Identify which cell holds the provided text, then report its (X, Y) central coordinate. 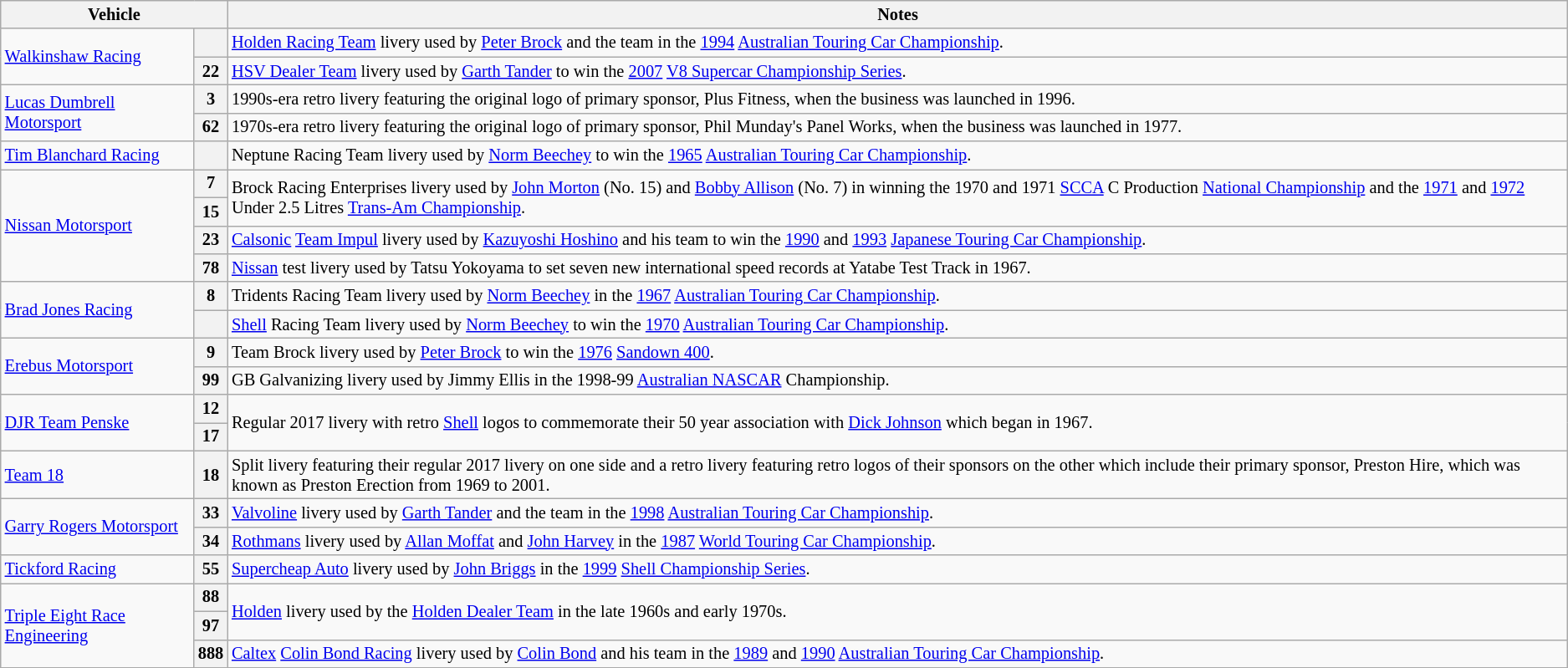
8 (211, 296)
Nissan Motorsport (97, 226)
GB Galvanizing livery used by Jimmy Ellis in the 1998-99 Australian NASCAR Championship. (898, 380)
88 (211, 597)
Erebus Motorsport (97, 366)
1990s-era retro livery featuring the original logo of primary sponsor, Plus Fitness, when the business was launched in 1996. (898, 99)
Tridents Racing Team livery used by Norm Beechey in the 1967 Australian Touring Car Championship. (898, 296)
Vehicle (114, 14)
Shell Racing Team livery used by Norm Beechey to win the 1970 Australian Touring Car Championship. (898, 324)
Supercheap Auto livery used by John Briggs in the 1999 Shell Championship Series. (898, 569)
Holden Racing Team livery used by Peter Brock and the team in the 1994 Australian Touring Car Championship. (898, 43)
18 (211, 475)
Valvoline livery used by Garth Tander and the team in the 1998 Australian Touring Car Championship. (898, 512)
888 (211, 654)
55 (211, 569)
Notes (898, 14)
Regular 2017 livery with retro Shell logos to commemorate their 50 year association with Dick Johnson which began in 1967. (898, 423)
Holden livery used by the Holden Dealer Team in the late 1960s and early 1970s. (898, 610)
Triple Eight Race Engineering (97, 625)
97 (211, 625)
HSV Dealer Team livery used by Garth Tander to win the 2007 V8 Supercar Championship Series. (898, 71)
7 (211, 183)
33 (211, 512)
23 (211, 240)
Nissan test livery used by Tatsu Yokoyama to set seven new international speed records at Yatabe Test Track in 1967. (898, 268)
99 (211, 380)
Walkinshaw Racing (97, 57)
Brad Jones Racing (97, 309)
Lucas Dumbrell Motorsport (97, 112)
Caltex Colin Bond Racing livery used by Colin Bond and his team in the 1989 and 1990 Australian Touring Car Championship. (898, 654)
78 (211, 268)
15 (211, 212)
Neptune Racing Team livery used by Norm Beechey to win the 1965 Australian Touring Car Championship. (898, 156)
Tickford Racing (97, 569)
9 (211, 352)
62 (211, 127)
Garry Rogers Motorsport (97, 527)
17 (211, 436)
3 (211, 99)
12 (211, 409)
Team Brock livery used by Peter Brock to win the 1976 Sandown 400. (898, 352)
Team 18 (97, 475)
Calsonic Team Impul livery used by Kazuyoshi Hoshino and his team to win the 1990 and 1993 Japanese Touring Car Championship. (898, 240)
DJR Team Penske (97, 423)
34 (211, 541)
1970s-era retro livery featuring the original logo of primary sponsor, Phil Munday's Panel Works, when the business was launched in 1977. (898, 127)
22 (211, 71)
Tim Blanchard Racing (97, 156)
Rothmans livery used by Allan Moffat and John Harvey in the 1987 World Touring Car Championship. (898, 541)
